Find where the given text appears and provide that cell's center as (x, y) coordinate. 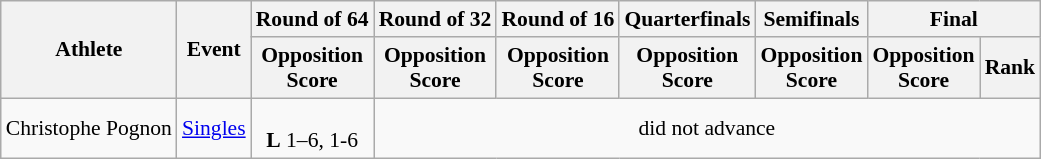
Event (214, 50)
L 1–6, 1-6 (312, 128)
Semifinals (811, 19)
Round of 64 (312, 19)
Rank (1010, 68)
did not advance (708, 128)
Singles (214, 128)
Round of 32 (436, 19)
Quarterfinals (687, 19)
Round of 16 (558, 19)
Final (954, 19)
Athlete (89, 50)
Christophe Pognon (89, 128)
